From the cell containing the given text, extract its center point as [x, y] coordinate. 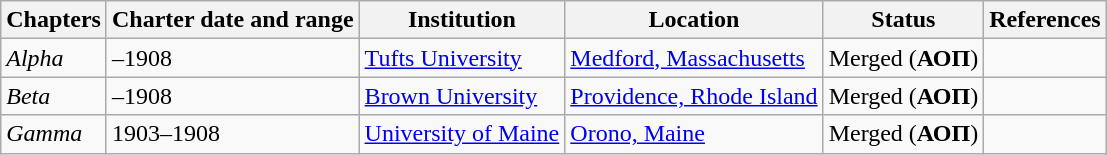
Gamma [54, 134]
Medford, Massachusetts [694, 58]
Status [904, 20]
University of Maine [462, 134]
Institution [462, 20]
Location [694, 20]
References [1046, 20]
Alpha [54, 58]
Brown University [462, 96]
Tufts University [462, 58]
Beta [54, 96]
Charter date and range [232, 20]
Providence, Rhode Island [694, 96]
Chapters [54, 20]
Orono, Maine [694, 134]
1903–1908 [232, 134]
